From the cell containing the given text, extract its center point as [x, y] coordinate. 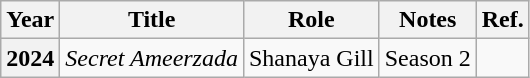
Notes [428, 20]
Year [30, 20]
Shanaya Gill [311, 58]
2024 [30, 58]
Title [152, 20]
Role [311, 20]
Season 2 [428, 58]
Ref. [502, 20]
Secret Ameerzada [152, 58]
